Find where the given text appears and provide that cell's center as [x, y] coordinate. 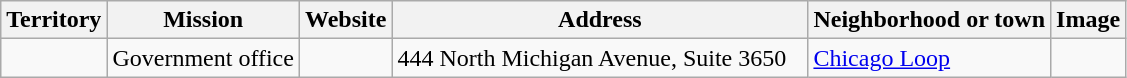
Neighborhood or town [930, 20]
444 North Michigan Avenue, Suite 3650 [600, 58]
Address [600, 20]
Website [345, 20]
Mission [204, 20]
Image [1088, 20]
Territory [54, 20]
Chicago Loop [930, 58]
Government office [204, 58]
